Locate the cell with the specified text and output its (x, y) center coordinate. 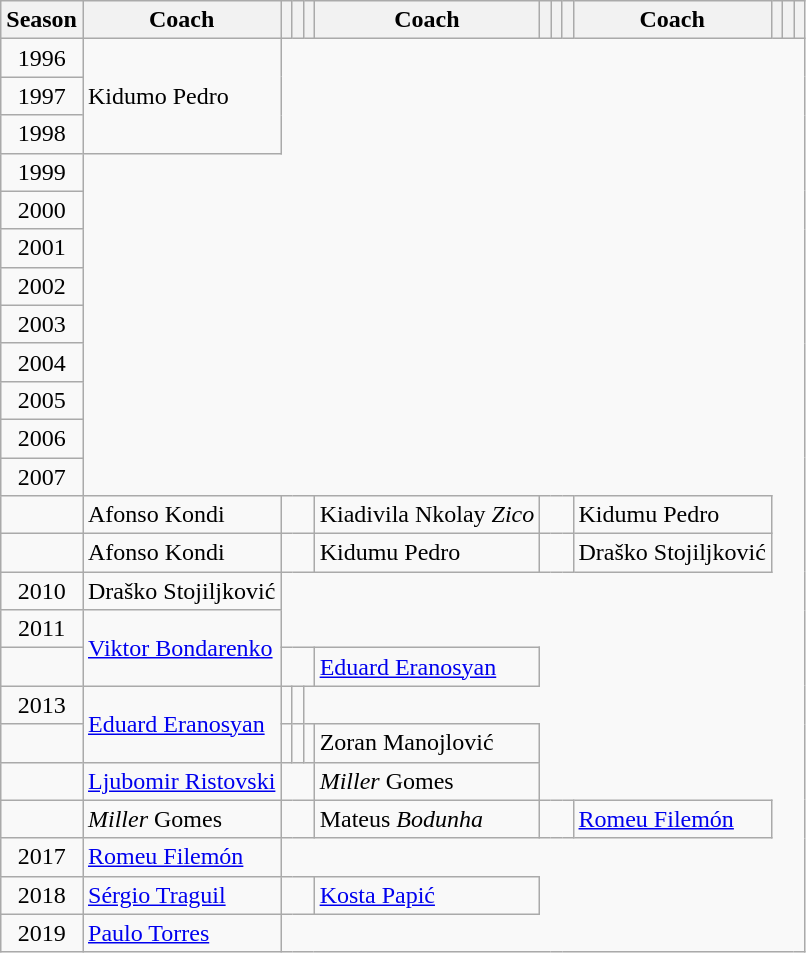
1997 (42, 96)
2011 (42, 629)
Mateus Bodunha (427, 819)
2005 (42, 400)
2002 (42, 286)
Paulo Torres (181, 933)
2004 (42, 362)
2006 (42, 438)
2013 (42, 705)
1998 (42, 134)
2017 (42, 857)
1999 (42, 172)
2018 (42, 895)
Zoran Manojlović (427, 743)
Season (42, 20)
Sérgio Traguil (181, 895)
Kiadivila Nkolay Zico (427, 515)
2003 (42, 324)
Kidumo Pedro (181, 96)
2010 (42, 591)
1996 (42, 58)
2001 (42, 248)
2019 (42, 933)
Ljubomir Ristovski (181, 781)
Kosta Papić (427, 895)
Viktor Bondarenko (181, 648)
2007 (42, 477)
2000 (42, 210)
